From the cell containing the given text, extract its center point as (X, Y) coordinate. 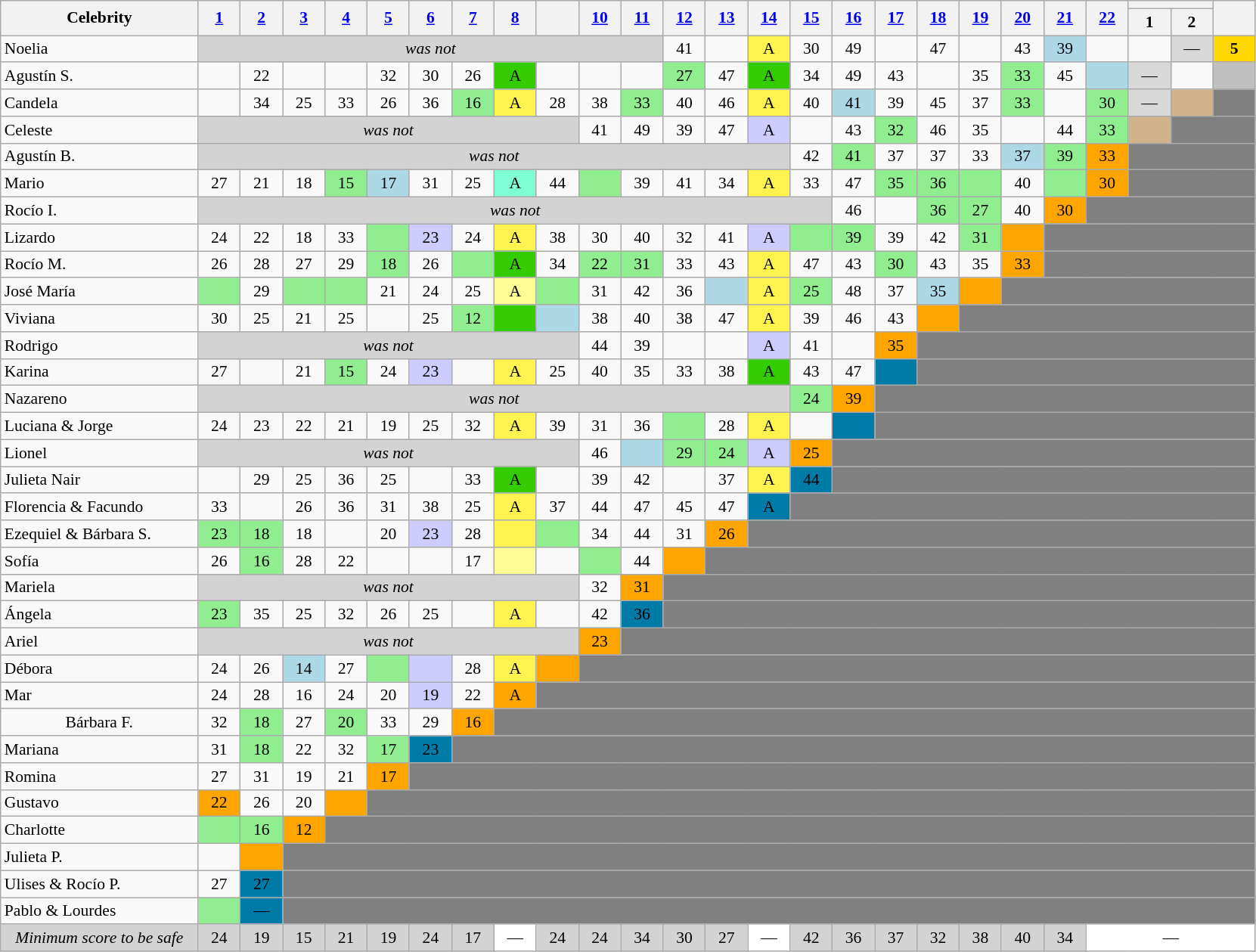
Ezequiel & Bárbara S. (100, 534)
Karina (100, 372)
Ariel (100, 642)
Luciana & Jorge (100, 426)
10 (600, 18)
Viviana (100, 318)
Gustavo (100, 803)
Celeste (100, 130)
Pablo & Lourdes (100, 911)
13 (727, 18)
Julieta P. (100, 857)
Candela (100, 103)
Lizardo (100, 237)
Mario (100, 184)
Julieta Nair (100, 480)
Débora (100, 668)
Charlotte (100, 830)
Ulises & Rocío P. (100, 884)
3 (304, 18)
Romina (100, 777)
José María (100, 292)
Mariana (100, 749)
Mar (100, 696)
Rodrigo (100, 346)
Florencia & Facundo (100, 507)
Agustín S. (100, 76)
Mariela (100, 588)
Rocío I. (100, 211)
Celebrity (100, 18)
Rocío M. (100, 265)
8 (515, 18)
Agustín B. (100, 157)
7 (473, 18)
Nazareno (100, 399)
Bárbara F. (100, 723)
Sofía (100, 561)
Noelia (100, 49)
Minimum score to be safe (100, 938)
4 (346, 18)
11 (642, 18)
6 (430, 18)
Lionel (100, 453)
Ángela (100, 615)
48 (854, 292)
